Scan for the cell matching the given text and deliver its [X, Y] coordinate at center. 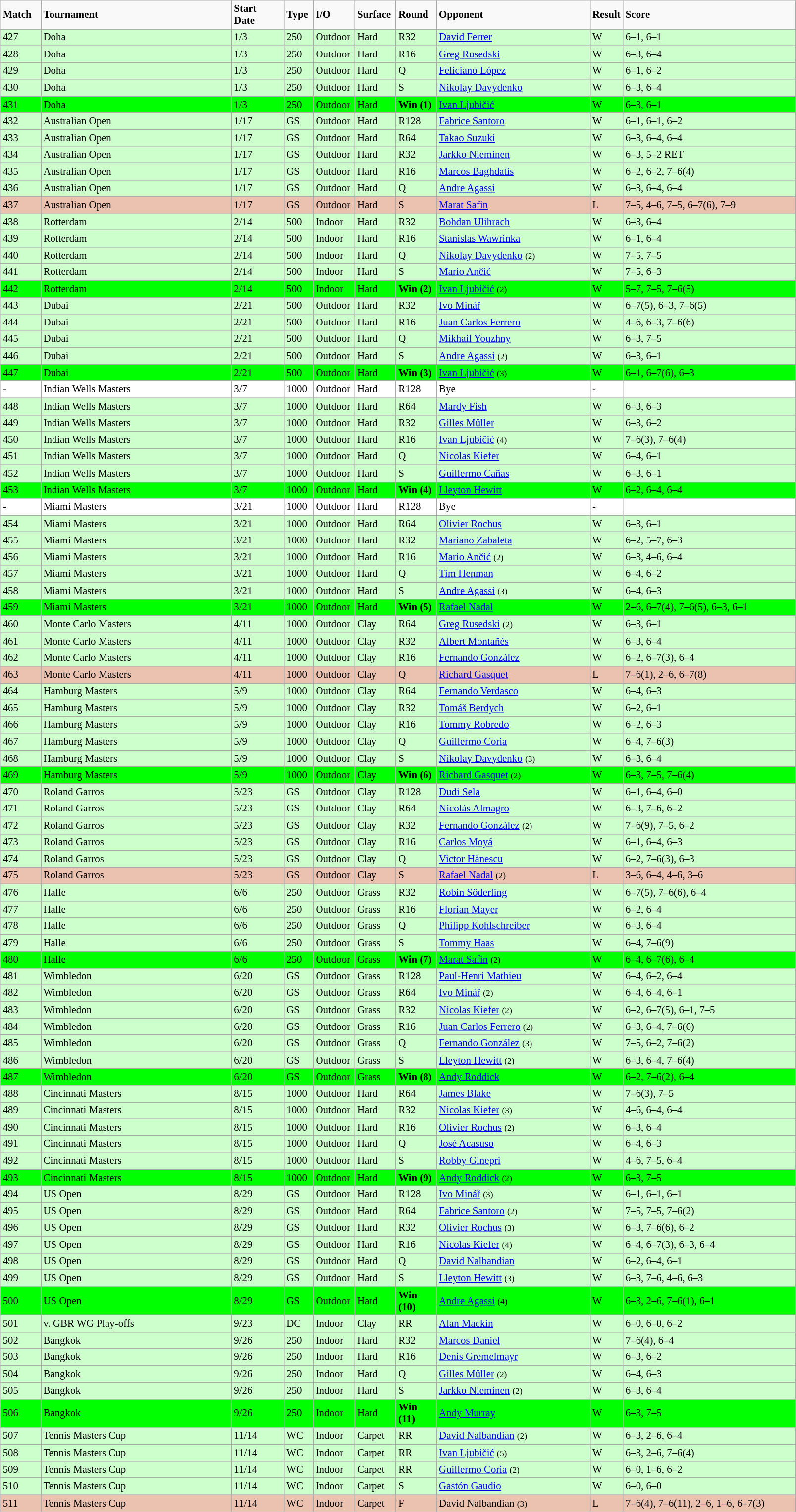
429 [21, 71]
467 [21, 742]
6–4, 6–4, 6–1 [709, 993]
Surface [375, 15]
Carlos Moyá [513, 842]
Win (5) [416, 607]
6–2, 6–3 [709, 725]
Andre Agassi (4) [513, 1301]
Andre Agassi (3) [513, 591]
6–0, 1–6, 6–2 [709, 1469]
Greg Rusedski [513, 54]
483 [21, 1010]
Nicolas Kiefer (3) [513, 1110]
2–6, 6–7(4), 7–6(5), 6–3, 6–1 [709, 607]
477 [21, 909]
6–3, 7–6, 6–2 [709, 809]
DC [298, 1324]
6–2, 5–7, 6–3 [709, 540]
470 [21, 792]
Tommy Haas [513, 943]
444 [21, 323]
6–0, 6–0 [709, 1486]
Gilles Müller (2) [513, 1374]
511 [21, 1503]
Olivier Rochus (3) [513, 1228]
Win (2) [416, 289]
506 [21, 1413]
7–5, 6–2, 7–6(2) [709, 1043]
6–7(5), 7–6(6), 6–4 [709, 893]
7–6(4), 7–6(11), 2–6, 1–6, 6–7(3) [709, 1503]
443 [21, 306]
Rafael Nadal (2) [513, 876]
Andre Agassi (2) [513, 356]
Richard Gasquet [513, 675]
Win (11) [416, 1413]
Jarkko Nieminen (2) [513, 1391]
David Nalbandian (2) [513, 1436]
435 [21, 171]
449 [21, 423]
Win (8) [416, 1077]
489 [21, 1110]
Mario Ančić (2) [513, 557]
441 [21, 272]
469 [21, 775]
Win (6) [416, 775]
Dudi Sela [513, 792]
Juan Carlos Ferrero [513, 323]
478 [21, 926]
Nikolay Davydenko (3) [513, 758]
Nikolay Davydenko [513, 88]
James Blake [513, 1094]
471 [21, 809]
7–5, 6–3 [709, 272]
Victor Hănescu [513, 859]
Ivo Minář [513, 306]
6–2, 6–4, 6–1 [709, 1261]
459 [21, 607]
F [416, 1503]
434 [21, 155]
474 [21, 859]
Fernando González (3) [513, 1043]
Win (7) [416, 960]
464 [21, 691]
499 [21, 1278]
Nicolás Almagro [513, 809]
Marcos Daniel [513, 1340]
Fabrice Santoro (2) [513, 1211]
481 [21, 976]
3–6, 6–4, 4–6, 3–6 [709, 876]
431 [21, 105]
Robin Söderling [513, 893]
Lleyton Hewitt [513, 490]
503 [21, 1357]
6–4, 6–7(3), 6–3, 6–4 [709, 1244]
Paul-Henri Mathieu [513, 976]
Ivo Minář (3) [513, 1194]
482 [21, 993]
6–1, 6–4, 6–3 [709, 842]
432 [21, 121]
Match [21, 15]
Marat Safin (2) [513, 960]
Greg Rusedski (2) [513, 624]
v. GBR WG Play-offs [137, 1324]
Mario Ančić [513, 272]
Tim Henman [513, 574]
493 [21, 1178]
6–2, 6–4 [709, 909]
7–5, 7–5, 7–6(2) [709, 1211]
428 [21, 54]
Andy Roddick (2) [513, 1178]
504 [21, 1374]
Win (3) [416, 373]
Mariano Zabaleta [513, 540]
Nicolas Kiefer (4) [513, 1244]
498 [21, 1261]
463 [21, 675]
Tommy Robredo [513, 725]
Mikhail Youzhny [513, 339]
Gilles Müller [513, 423]
491 [21, 1144]
437 [21, 205]
Fernando González [513, 658]
Guillermo Coria (2) [513, 1469]
484 [21, 1026]
6–3, 2–6, 6–4 [709, 1436]
9/23 [258, 1324]
6–1, 6–4, 6–0 [709, 792]
6–1, 6–2 [709, 71]
Result [606, 15]
Juan Carlos Ferrero (2) [513, 1026]
6–4, 6–1 [709, 457]
Round [416, 15]
Win (9) [416, 1178]
494 [21, 1194]
Rafael Nadal [513, 607]
Marcos Baghdatis [513, 171]
Nicolas Kiefer [513, 457]
Andy Roddick [513, 1077]
Lleyton Hewitt (3) [513, 1278]
452 [21, 473]
433 [21, 138]
6–3, 4–6, 6–4 [709, 557]
Win (10) [416, 1301]
450 [21, 440]
6–3, 2–6, 7–6(1), 6–1 [709, 1301]
457 [21, 574]
7–6(3), 7–5 [709, 1094]
427 [21, 37]
6–3, 6–3 [709, 406]
6–2, 6–2, 7–6(4) [709, 171]
442 [21, 289]
I/O [334, 15]
502 [21, 1340]
6–1, 6–1, 6–2 [709, 121]
Ivan Ljubičić (4) [513, 440]
6–3, 5–2 RET [709, 155]
Lleyton Hewitt (2) [513, 1060]
6–2, 6–7(3), 6–4 [709, 658]
6–3, 6–4, 7–6(6) [709, 1026]
Ivo Minář (2) [513, 993]
Guillermo Cañas [513, 473]
7–6(9), 7–5, 6–2 [709, 825]
Tomáš Berdych [513, 708]
6–3, 7–6, 4–6, 6–3 [709, 1278]
445 [21, 339]
6–2, 6–7(5), 6–1, 7–5 [709, 1010]
460 [21, 624]
Alan Mackin [513, 1324]
6–3, 7–6(6), 6–2 [709, 1228]
497 [21, 1244]
485 [21, 1043]
Bohdan Ulihrach [513, 222]
456 [21, 557]
439 [21, 239]
Ivan Ljubičić (5) [513, 1453]
StartDate [258, 15]
454 [21, 524]
510 [21, 1486]
475 [21, 876]
Feliciano López [513, 71]
Olivier Rochus [513, 524]
José Acasuso [513, 1144]
462 [21, 658]
Takao Suzuki [513, 138]
Andre Agassi [513, 188]
6–4, 6–7(6), 6–4 [709, 960]
7–6(4), 6–4 [709, 1340]
Ivan Ljubičić [513, 105]
455 [21, 540]
Win (1) [416, 105]
507 [21, 1436]
6–4, 7–6(9) [709, 943]
465 [21, 708]
472 [21, 825]
487 [21, 1077]
453 [21, 490]
6–1, 6–4 [709, 239]
448 [21, 406]
438 [21, 222]
7–5, 7–5 [709, 255]
Philipp Kohlschreiber [513, 926]
7–5, 4–6, 7–5, 6–7(6), 7–9 [709, 205]
461 [21, 641]
Robby Ginepri [513, 1161]
6–2, 6–4, 6–4 [709, 490]
4–6, 6–4, 6–4 [709, 1110]
466 [21, 725]
7–6(1), 2–6, 6–7(8) [709, 675]
Guillermo Coria [513, 742]
Denis Gremelmayr [513, 1357]
440 [21, 255]
473 [21, 842]
6–7(5), 6–3, 7–6(5) [709, 306]
6–0, 6–0, 6–2 [709, 1324]
Nicolas Kiefer (2) [513, 1010]
Score [709, 15]
6–2, 6–1 [709, 708]
496 [21, 1228]
488 [21, 1094]
458 [21, 591]
505 [21, 1391]
6–4, 6–2, 6–4 [709, 976]
4–6, 7–5, 6–4 [709, 1161]
476 [21, 893]
David Nalbandian (3) [513, 1503]
Richard Gasquet (2) [513, 775]
Jarkko Nieminen [513, 155]
Ivan Ljubičić (2) [513, 289]
Tournament [137, 15]
6–2, 7–6(3), 6–3 [709, 859]
509 [21, 1469]
Ivan Ljubičić (3) [513, 373]
David Nalbandian [513, 1261]
Andy Murray [513, 1413]
Fabrice Santoro [513, 121]
479 [21, 943]
446 [21, 356]
468 [21, 758]
6–3, 2–6, 7–6(4) [709, 1453]
6–1, 6–7(6), 6–3 [709, 373]
6–2, 7–6(2), 6–4 [709, 1077]
447 [21, 373]
Mardy Fish [513, 406]
Fernando Verdasco [513, 691]
486 [21, 1060]
Stanislas Wawrinka [513, 239]
Win (4) [416, 490]
Fernando González (2) [513, 825]
436 [21, 188]
430 [21, 88]
Type [298, 15]
4–6, 6–3, 7–6(6) [709, 323]
David Ferrer [513, 37]
6–4, 7–6(3) [709, 742]
Opponent [513, 15]
7–6(3), 7–6(4) [709, 440]
6–4, 6–2 [709, 574]
508 [21, 1453]
6–1, 6–1 [709, 37]
Nikolay Davydenko (2) [513, 255]
490 [21, 1127]
Albert Montañés [513, 641]
495 [21, 1211]
492 [21, 1161]
Marat Safin [513, 205]
Gastón Gaudio [513, 1486]
Olivier Rochus (2) [513, 1127]
6–3, 6–4, 7–6(4) [709, 1060]
5–7, 7–5, 7–6(5) [709, 289]
480 [21, 960]
451 [21, 457]
Florian Mayer [513, 909]
501 [21, 1324]
6–1, 6–1, 6–1 [709, 1194]
6–3, 7–5, 7–6(4) [709, 775]
